From the cell containing the given text, extract its center point as [X, Y] coordinate. 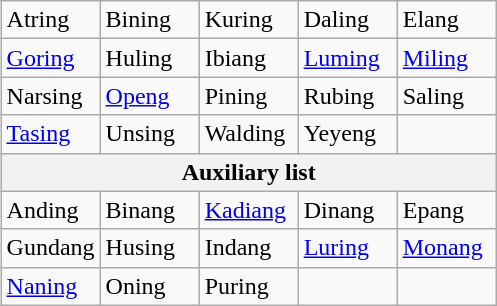
Goring [50, 58]
Daling [348, 20]
Elang [446, 20]
Gundang [50, 248]
Oning [150, 286]
Luring [348, 248]
Kadiang [248, 210]
Monang [446, 248]
Epang [446, 210]
Indang [248, 248]
Binang [150, 210]
Puring [248, 286]
Pining [248, 96]
Ibiang [248, 58]
Kuring [248, 20]
Tasing [50, 134]
Atring [50, 20]
Bining [150, 20]
Unsing [150, 134]
Openg [150, 96]
Naning [50, 286]
Yeyeng [348, 134]
Saling [446, 96]
Anding [50, 210]
Dinang [348, 210]
Walding [248, 134]
Auxiliary list [248, 172]
Rubing [348, 96]
Huling [150, 58]
Husing [150, 248]
Luming [348, 58]
Narsing [50, 96]
Miling [446, 58]
